Find where the given text appears and provide that cell's center as [x, y] coordinate. 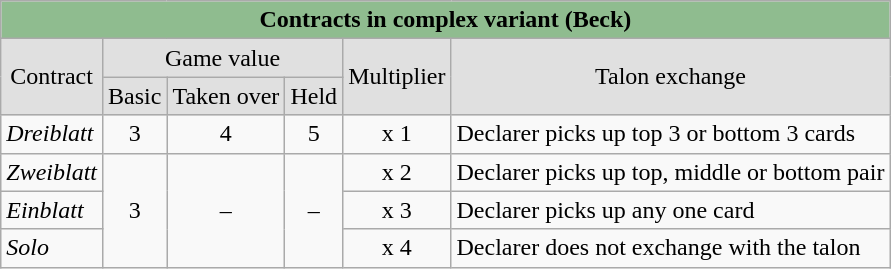
Solo [52, 248]
x 2 [397, 172]
Taken over [226, 96]
Declarer does not exchange with the talon [670, 248]
5 [314, 134]
4 [226, 134]
Zweiblatt [52, 172]
Multiplier [397, 77]
x 1 [397, 134]
Basic [134, 96]
Contract [52, 77]
Contracts in complex variant (Beck) [446, 20]
Declarer picks up any one card [670, 210]
x 3 [397, 210]
x 4 [397, 248]
Game value [222, 58]
Talon exchange [670, 77]
Einblatt [52, 210]
Held [314, 96]
Declarer picks up top 3 or bottom 3 cards [670, 134]
Dreiblatt [52, 134]
Declarer picks up top, middle or bottom pair [670, 172]
